Search for the cell housing the specified text and yield its (x, y) center coordinate. 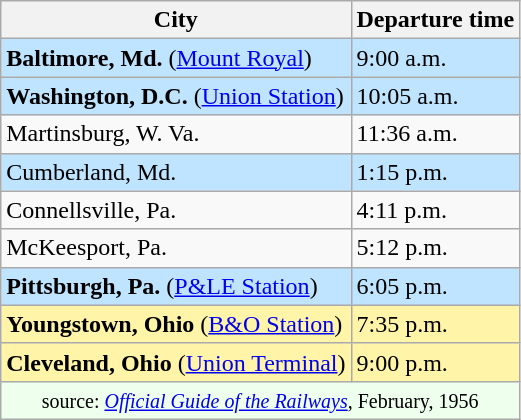
9:00 a.m. (436, 58)
Baltimore, Md. (Mount Royal) (176, 58)
Youngstown, Ohio (B&O Station) (176, 324)
5:12 p.m. (436, 248)
Connellsville, Pa. (176, 210)
Departure time (436, 20)
1:15 p.m. (436, 172)
7:35 p.m. (436, 324)
source: Official Guide of the Railways, February, 1956 (260, 400)
10:05 a.m. (436, 96)
Pittsburgh, Pa. (P&LE Station) (176, 286)
Martinsburg, W. Va. (176, 134)
4:11 p.m. (436, 210)
Cleveland, Ohio (Union Terminal) (176, 362)
11:36 a.m. (436, 134)
9:00 p.m. (436, 362)
Cumberland, Md. (176, 172)
McKeesport, Pa. (176, 248)
City (176, 20)
Washington, D.C. (Union Station) (176, 96)
6:05 p.m. (436, 286)
